Scan for the cell matching the given text and deliver its (x, y) coordinate at center. 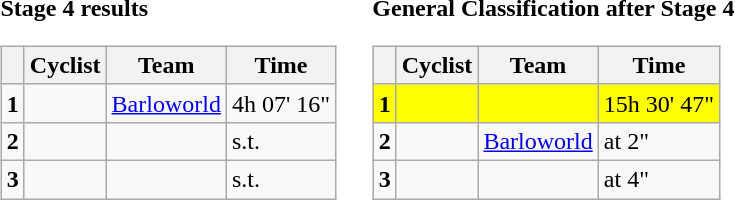
4h 07' 16" (280, 103)
at 4" (658, 179)
15h 30' 47" (658, 103)
at 2" (658, 141)
